Return [X, Y] of the center of cell containing provided text 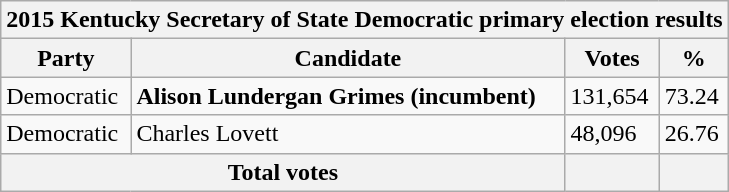
2015 Kentucky Secretary of State Democratic primary election results [364, 20]
73.24 [694, 96]
Candidate [348, 58]
26.76 [694, 134]
131,654 [612, 96]
Total votes [283, 172]
Party [66, 58]
% [694, 58]
Votes [612, 58]
Charles Lovett [348, 134]
Alison Lundergan Grimes (incumbent) [348, 96]
48,096 [612, 134]
